Locate the cell with the specified text and output its [x, y] center coordinate. 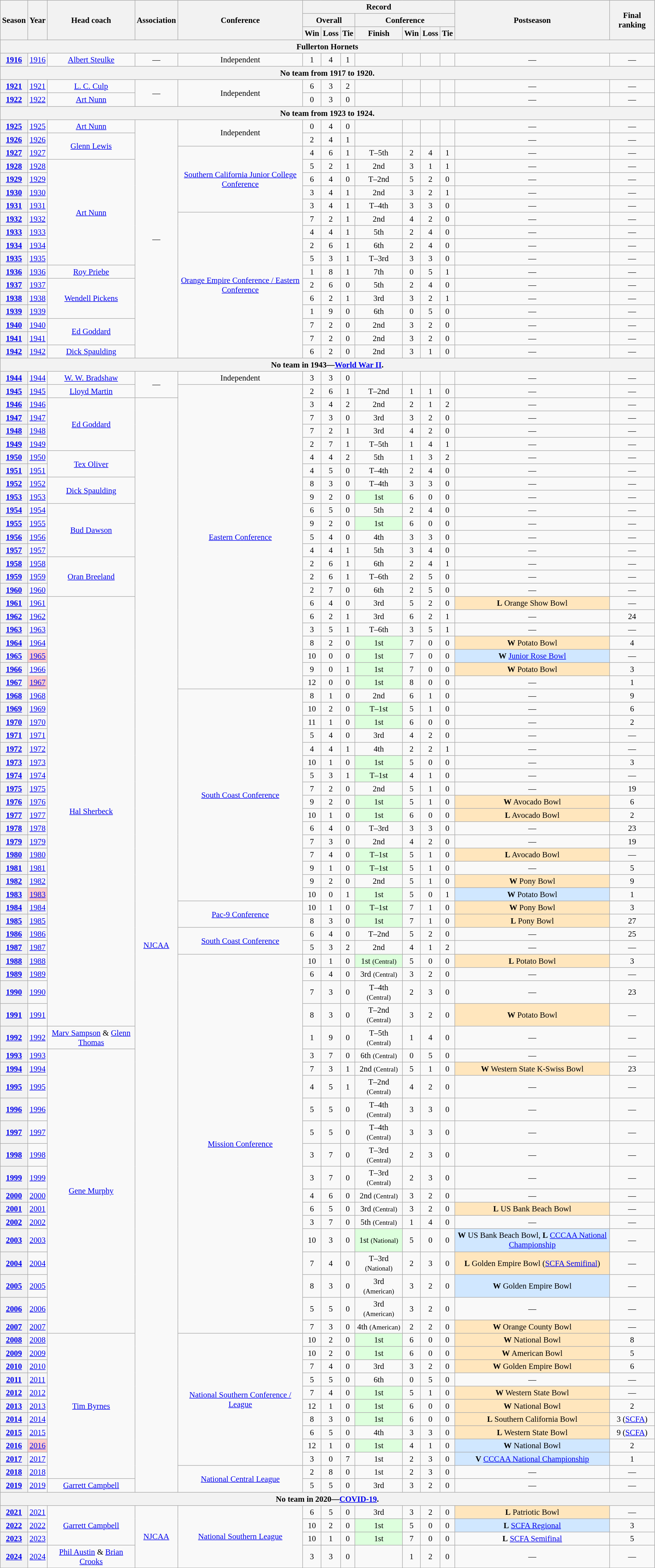
No team from 1917 to 1920. [328, 73]
No team from 1923 to 1924. [328, 113]
Final ranking [632, 20]
National Southern Conference / League [240, 1400]
1st (Central) [379, 961]
Phil Austin & Brian Crooks [91, 1557]
Season [14, 20]
Association [156, 20]
5th (Central) [379, 1222]
W Western State Bowl [532, 1393]
1st (National) [379, 1240]
L US Bank Beach Bowl [532, 1209]
25 [632, 934]
W Orange County Bowl [532, 1327]
L SCFA Semifinal [532, 1538]
Overall [329, 20]
6th (Central) [379, 1056]
W Junior Rose Bowl [532, 656]
Marv Sampson & Glenn Thomas [91, 1037]
W American Bowl [532, 1353]
Head coach [91, 20]
L Patriotic Bowl [532, 1512]
L Orange Show Bowl [532, 603]
T–3rd (National) [379, 1263]
4th (American) [379, 1327]
Year [37, 20]
L Golden Empire Bowl (SCFA Semifinal) [532, 1263]
Eastern Conference [240, 537]
Tex Oliver [91, 464]
27 [632, 921]
Fullerton Hornets [328, 47]
Albert Steulke [91, 60]
L. C. Culp [91, 86]
W Avocado Bowl [532, 802]
Pac-9 Conference [240, 914]
Wendell Pickens [91, 298]
Tim Byrnes [91, 1406]
Lloyd Martin [91, 391]
National Southern League [240, 1536]
W US Bank Beach Bowl, L CCCAA National Championship [532, 1240]
Roy Priebe [91, 272]
11 [312, 722]
Orange Empire Conference / Eastern Conference [240, 285]
Mission Conference [240, 1144]
L SCFA Regional [532, 1525]
Finish [379, 33]
No team in 2020—COVID-19. [328, 1499]
L Western State Bowl [532, 1433]
National Central League [240, 1479]
Hal Sherbeck [91, 811]
Glenn Lewis [91, 146]
Bud Dawson [91, 530]
Postseason [532, 20]
W Western State K-Swiss Bowl [532, 1069]
T–5th (Central) [379, 1037]
Record [378, 7]
L Potato Bowl [532, 961]
V CCCAA National Championship [532, 1459]
L Pony Bowl [532, 921]
L Southern California Bowl [532, 1419]
9 (SCFA) [632, 1433]
No team in 1943—World War II. [328, 365]
24 [632, 616]
Southern California Junior College Conference [240, 179]
W. W. Bradshaw [91, 378]
Oran Breeland [91, 576]
7th [379, 272]
Gene Murphy [91, 1191]
3 (SCFA) [632, 1419]
